Detect which cell encompasses the target text, then output its (X, Y) center coordinate. 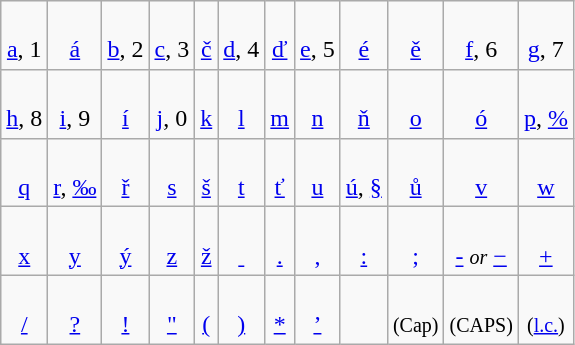
ú, § (364, 172)
k (206, 104)
(l.c.) (546, 310)
ň (364, 104)
! (126, 310)
d, 4 (242, 36)
e, 5 (318, 36)
m (280, 104)
a, 1 (24, 36)
y (75, 242)
ó (481, 104)
ď (280, 36)
r, ‰ (75, 172)
č (206, 36)
, (318, 242)
+ (546, 242)
ř (126, 172)
; (416, 242)
’ (318, 310)
ť (280, 172)
í (126, 104)
/ (24, 310)
q (24, 172)
ý (126, 242)
(Cap) (416, 310)
" (172, 310)
s (172, 172)
v (481, 172)
i, 9 (75, 104)
u (318, 172)
l (242, 104)
c, 3 (172, 36)
b, 2 (126, 36)
t (242, 172)
f, 6 (481, 36)
: (364, 242)
(CAPS) (481, 310)
w (546, 172)
? (75, 310)
ů (416, 172)
g, 7 (546, 36)
á (75, 36)
x (24, 242)
n (318, 104)
* (280, 310)
( (206, 310)
- or − (481, 242)
é (364, 36)
h, 8 (24, 104)
) (242, 310)
. (280, 242)
ž (206, 242)
z (172, 242)
p, % (546, 104)
o (416, 104)
ě (416, 36)
j, 0 (172, 104)
š (206, 172)
